Locate the cell with the specified text and output its (x, y) center coordinate. 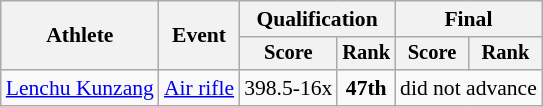
47th (366, 88)
Athlete (80, 36)
did not advance (468, 88)
Qualification (317, 19)
Event (199, 36)
Final (468, 19)
398.5-16x (288, 88)
Air rifle (199, 88)
Lenchu Kunzang (80, 88)
